For the text-containing cell, return its midpoint in [x, y] coordinate format. 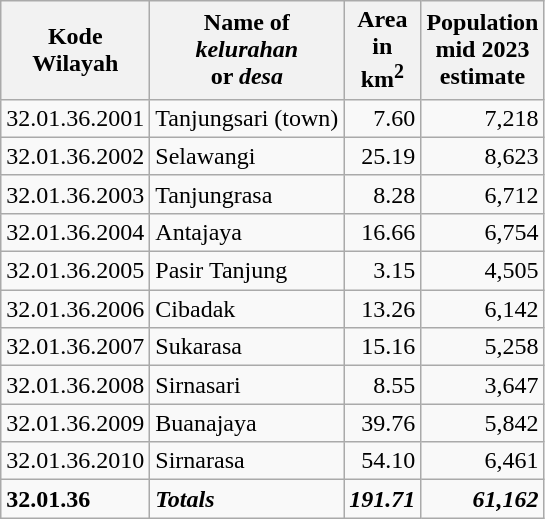
16.66 [382, 232]
Area in km2 [382, 50]
Populationmid 2023estimate [482, 50]
6,712 [482, 194]
Selawangi [247, 156]
8,623 [482, 156]
5,258 [482, 347]
32.01.36.2001 [76, 118]
32.01.36.2006 [76, 309]
13.26 [382, 309]
54.10 [382, 461]
61,162 [482, 499]
32.01.36.2008 [76, 385]
32.01.36.2005 [76, 271]
32.01.36.2004 [76, 232]
Sukarasa [247, 347]
Tanjungsari (town) [247, 118]
25.19 [382, 156]
191.71 [382, 499]
Kode Wilayah [76, 50]
32.01.36.2010 [76, 461]
7,218 [482, 118]
6,461 [482, 461]
39.76 [382, 423]
7.60 [382, 118]
3,647 [482, 385]
Sirnasari [247, 385]
Totals [247, 499]
8.55 [382, 385]
5,842 [482, 423]
15.16 [382, 347]
8.28 [382, 194]
Sirnarasa [247, 461]
32.01.36.2009 [76, 423]
Cibadak [247, 309]
Antajaya [247, 232]
Name of kelurahan or desa [247, 50]
6,142 [482, 309]
Tanjungrasa [247, 194]
4,505 [482, 271]
32.01.36.2007 [76, 347]
32.01.36.2003 [76, 194]
3.15 [382, 271]
6,754 [482, 232]
Pasir Tanjung [247, 271]
Buanajaya [247, 423]
32.01.36 [76, 499]
32.01.36.2002 [76, 156]
